From the cell containing the given text, extract its center point as (X, Y) coordinate. 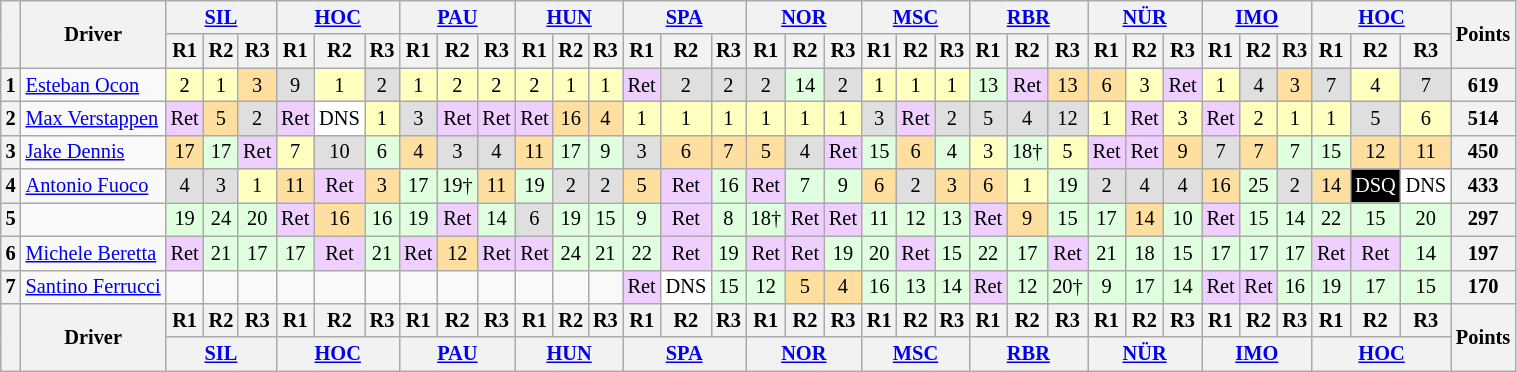
Jake Dennis (94, 152)
8 (728, 219)
19† (457, 186)
197 (1483, 253)
514 (1483, 118)
Michele Beretta (94, 253)
25 (1259, 186)
Esteban Ocon (94, 85)
297 (1483, 219)
20† (1067, 287)
450 (1483, 152)
Santino Ferrucci (94, 287)
619 (1483, 85)
18 (1145, 253)
Max Verstappen (94, 118)
DSQ (1375, 186)
Antonio Fuoco (94, 186)
170 (1483, 287)
433 (1483, 186)
